For the text-containing cell, return its midpoint in (X, Y) coordinate format. 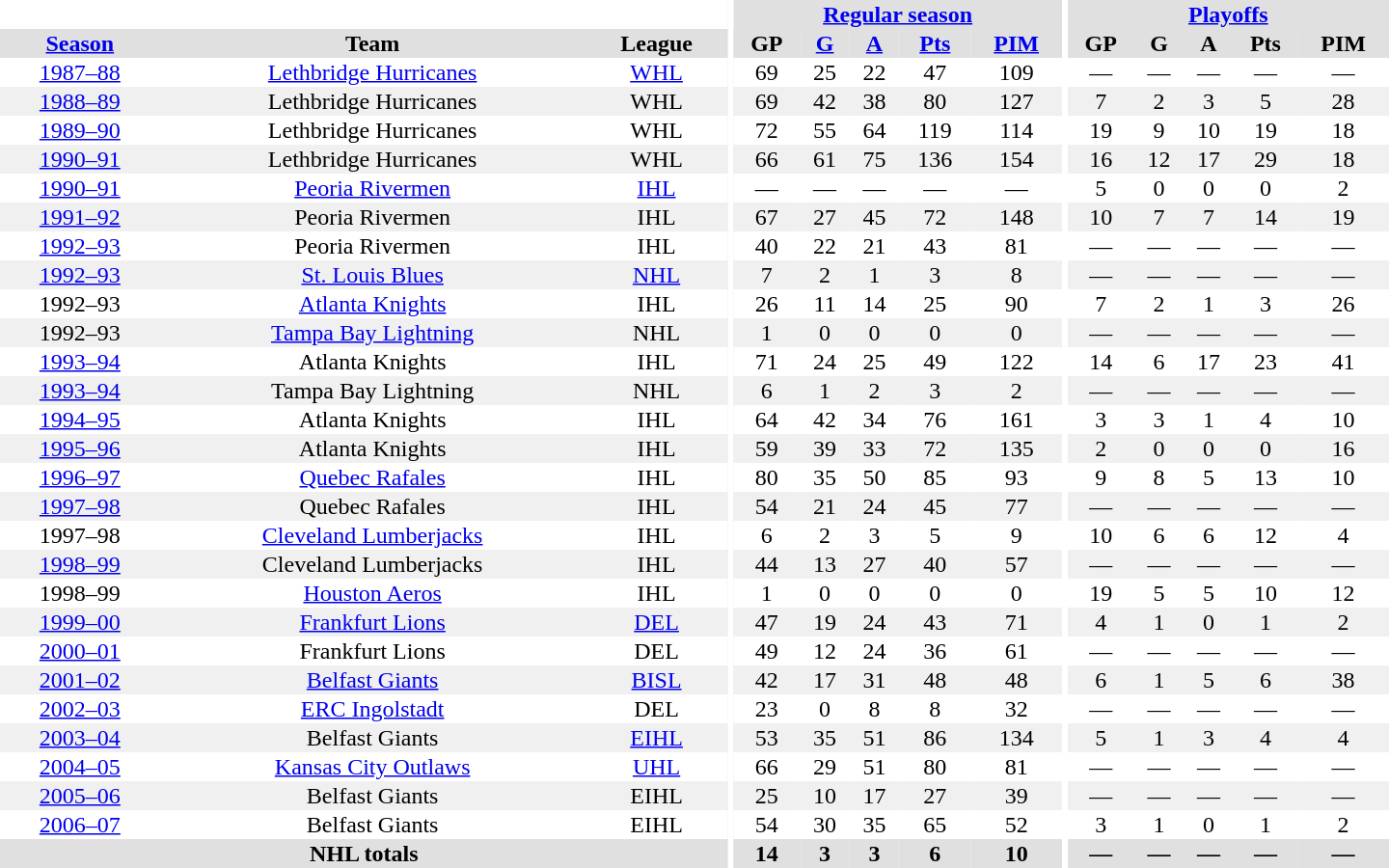
136 (935, 159)
55 (824, 130)
93 (1017, 477)
36 (935, 651)
1996–97 (80, 477)
Regular season (897, 14)
134 (1017, 738)
53 (766, 738)
Kansas City Outlaws (372, 767)
65 (935, 825)
148 (1017, 217)
Playoffs (1229, 14)
135 (1017, 448)
59 (766, 448)
109 (1017, 72)
77 (1017, 506)
85 (935, 477)
76 (935, 420)
League (657, 43)
30 (824, 825)
2000–01 (80, 651)
11 (824, 304)
114 (1017, 130)
2006–07 (80, 825)
1987–88 (80, 72)
52 (1017, 825)
1995–96 (80, 448)
57 (1017, 564)
NHL totals (365, 854)
BISL (657, 680)
90 (1017, 304)
50 (874, 477)
28 (1343, 101)
ERC Ingolstadt (372, 709)
33 (874, 448)
2003–04 (80, 738)
St. Louis Blues (372, 275)
1994–95 (80, 420)
161 (1017, 420)
1989–90 (80, 130)
1999–00 (80, 622)
86 (935, 738)
31 (874, 680)
Season (80, 43)
1988–89 (80, 101)
119 (935, 130)
UHL (657, 767)
67 (766, 217)
75 (874, 159)
127 (1017, 101)
41 (1343, 362)
122 (1017, 362)
2001–02 (80, 680)
34 (874, 420)
2005–06 (80, 796)
44 (766, 564)
1991–92 (80, 217)
2004–05 (80, 767)
Team (372, 43)
2002–03 (80, 709)
154 (1017, 159)
32 (1017, 709)
Houston Aeros (372, 593)
